Pinpoint the cell where the given text exists, returning its [x, y] midpoint coordinate. 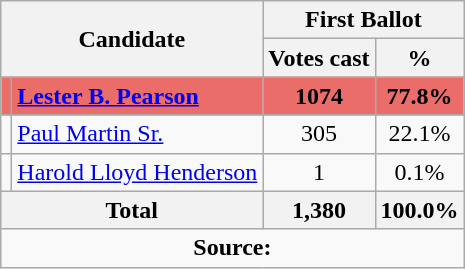
Total [132, 210]
305 [319, 134]
First Ballot [364, 20]
22.1% [420, 134]
1074 [319, 96]
Lester B. Pearson [138, 96]
Source: [232, 248]
Paul Martin Sr. [138, 134]
1 [319, 172]
0.1% [420, 172]
% [420, 58]
Harold Lloyd Henderson [138, 172]
Candidate [132, 39]
Votes cast [319, 58]
1,380 [319, 210]
100.0% [420, 210]
77.8% [420, 96]
